Determine the (X, Y) coordinate at the center of the cell enclosing the given text.  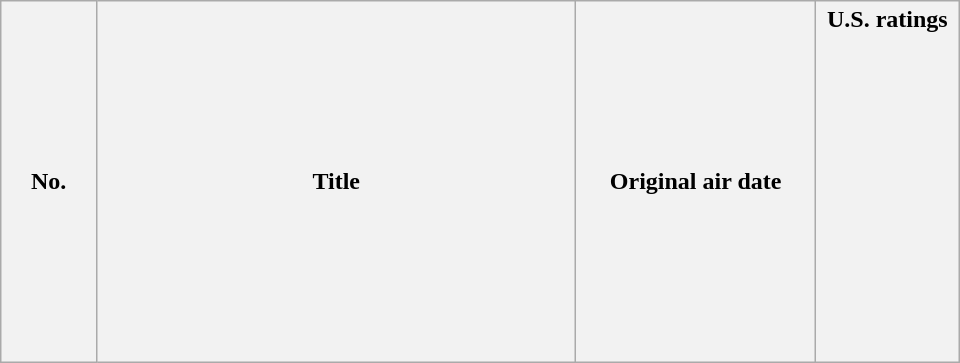
No. (49, 182)
Original air date (696, 182)
U.S. ratings (887, 182)
Title (336, 182)
